Output the (X, Y) coordinate of the center of the cell containing the given text.  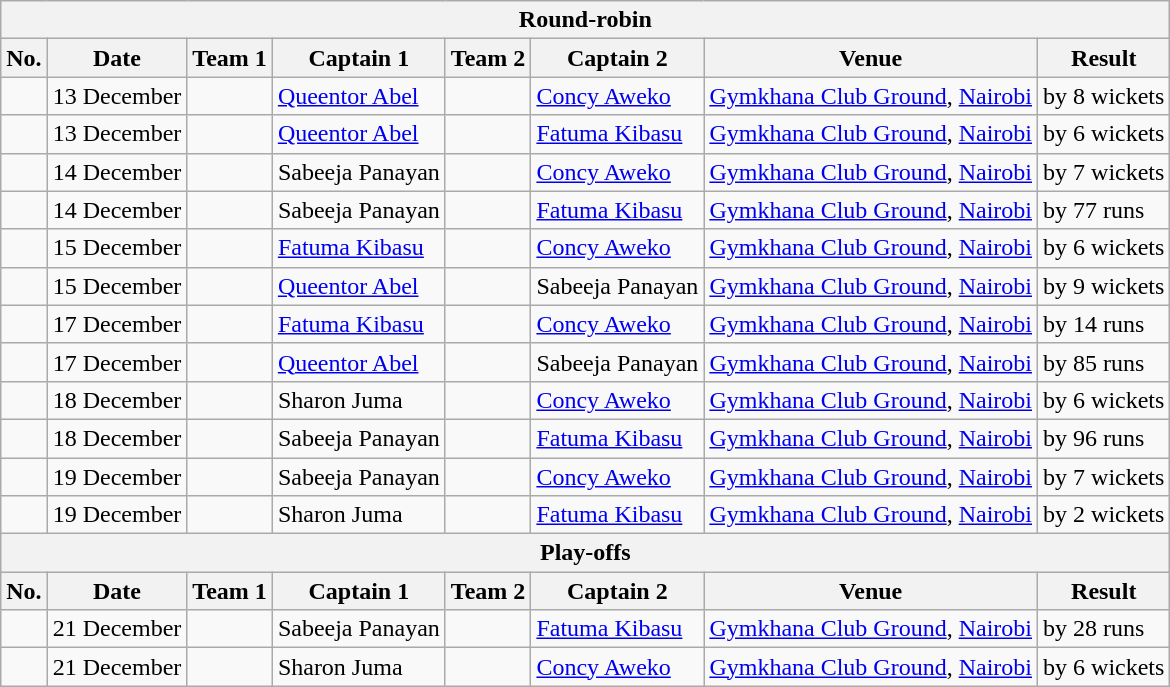
by 77 runs (1104, 210)
Round-robin (586, 20)
by 85 runs (1104, 362)
Play-offs (586, 553)
by 9 wickets (1104, 286)
by 96 runs (1104, 438)
by 14 runs (1104, 324)
by 28 runs (1104, 629)
by 2 wickets (1104, 515)
by 8 wickets (1104, 96)
